Return the [X, Y] coordinate for the center point of the cell that contains the specified text.  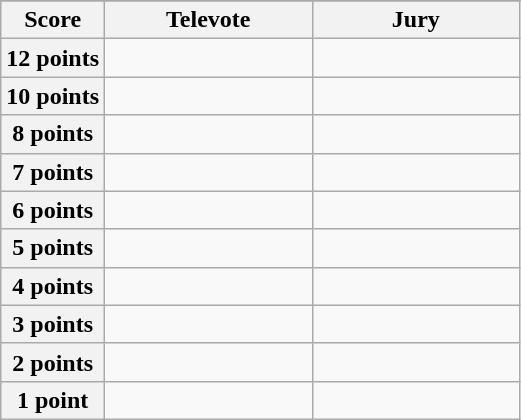
5 points [53, 248]
Televote [209, 20]
12 points [53, 58]
1 point [53, 400]
4 points [53, 286]
Score [53, 20]
6 points [53, 210]
2 points [53, 362]
10 points [53, 96]
7 points [53, 172]
8 points [53, 134]
Jury [416, 20]
3 points [53, 324]
